Provide the (x, y) coordinate of the cell's center where the given text is located.  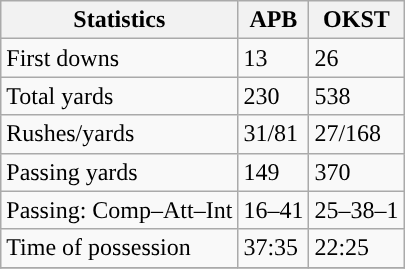
16–41 (274, 210)
22:25 (356, 248)
230 (274, 96)
27/168 (356, 134)
APB (274, 20)
31/81 (274, 134)
37:35 (274, 248)
First downs (120, 58)
OKST (356, 20)
538 (356, 96)
13 (274, 58)
25–38–1 (356, 210)
149 (274, 172)
370 (356, 172)
Time of possession (120, 248)
Statistics (120, 20)
Passing: Comp–Att–Int (120, 210)
Total yards (120, 96)
Rushes/yards (120, 134)
26 (356, 58)
Passing yards (120, 172)
